For the text-containing cell, return its midpoint in (X, Y) coordinate format. 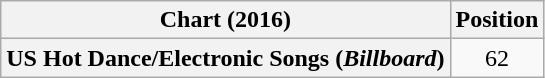
Chart (2016) (226, 20)
Position (497, 20)
US Hot Dance/Electronic Songs (Billboard) (226, 58)
62 (497, 58)
